For the text-containing cell, return its midpoint in [x, y] coordinate format. 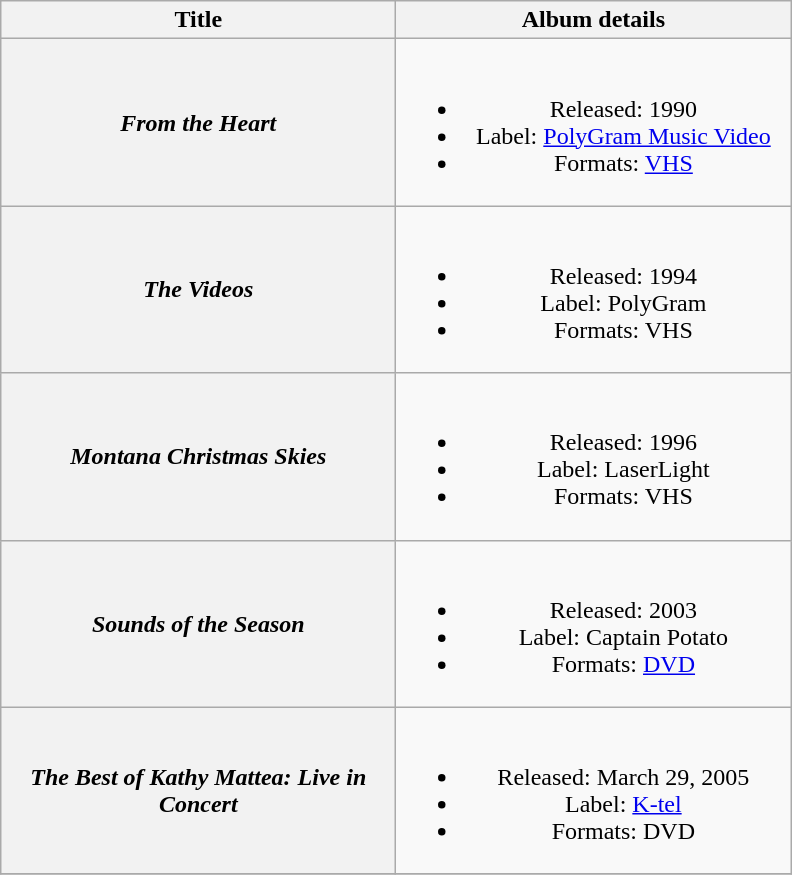
Released: 1994Label: PolyGramFormats: VHS [594, 290]
Released: March 29, 2005Label: K-telFormats: DVD [594, 790]
Released: 1990Label: PolyGram Music VideoFormats: VHS [594, 122]
Released: 2003Label: Captain PotatoFormats: DVD [594, 624]
The Best of Kathy Mattea: Live in Concert [198, 790]
Album details [594, 20]
Sounds of the Season [198, 624]
From the Heart [198, 122]
Released: 1996Label: LaserLightFormats: VHS [594, 456]
Title [198, 20]
Montana Christmas Skies [198, 456]
The Videos [198, 290]
